Determine the (X, Y) coordinate at the center of the cell enclosing the given text.  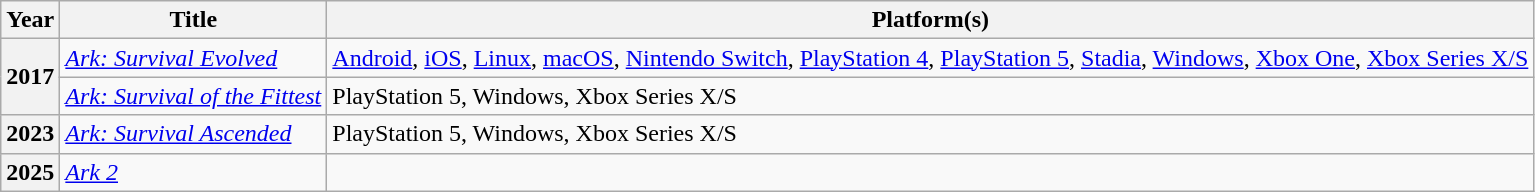
Ark: Survival Ascended (194, 134)
Year (30, 20)
Platform(s) (930, 20)
Title (194, 20)
Android, iOS, Linux, macOS, Nintendo Switch, PlayStation 4, PlayStation 5, Stadia, Windows, Xbox One, Xbox Series X/S (930, 58)
2025 (30, 172)
Ark: Survival Evolved (194, 58)
Ark: Survival of the Fittest (194, 96)
Ark 2 (194, 172)
2017 (30, 77)
2023 (30, 134)
